Pinpoint the cell where the given text exists, returning its [x, y] midpoint coordinate. 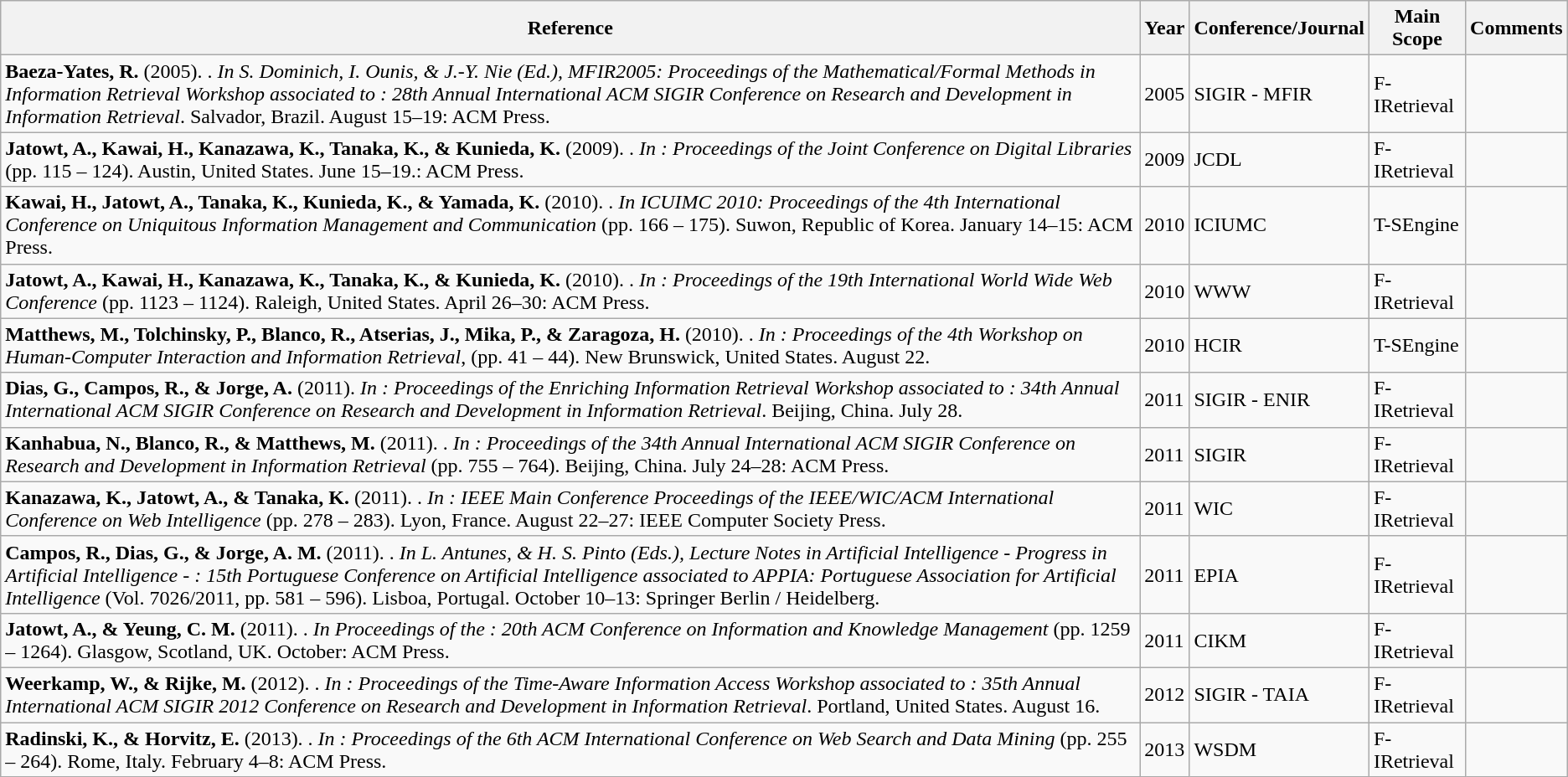
2013 [1164, 749]
CIKM [1280, 640]
2005 [1164, 94]
WWW [1280, 291]
EPIA [1280, 574]
JCDL [1280, 159]
ICIUMC [1280, 225]
SIGIR - ENIR [1280, 400]
HCIR [1280, 345]
Main Scope [1417, 28]
2012 [1164, 695]
2009 [1164, 159]
Comments [1517, 28]
SIGIR [1280, 454]
Year [1164, 28]
Reference [570, 28]
SIGIR - TAIA [1280, 695]
Conference/Journal [1280, 28]
WSDM [1280, 749]
SIGIR - MFIR [1280, 94]
WIC [1280, 509]
